Pinpoint the cell where the given text exists, returning its (x, y) midpoint coordinate. 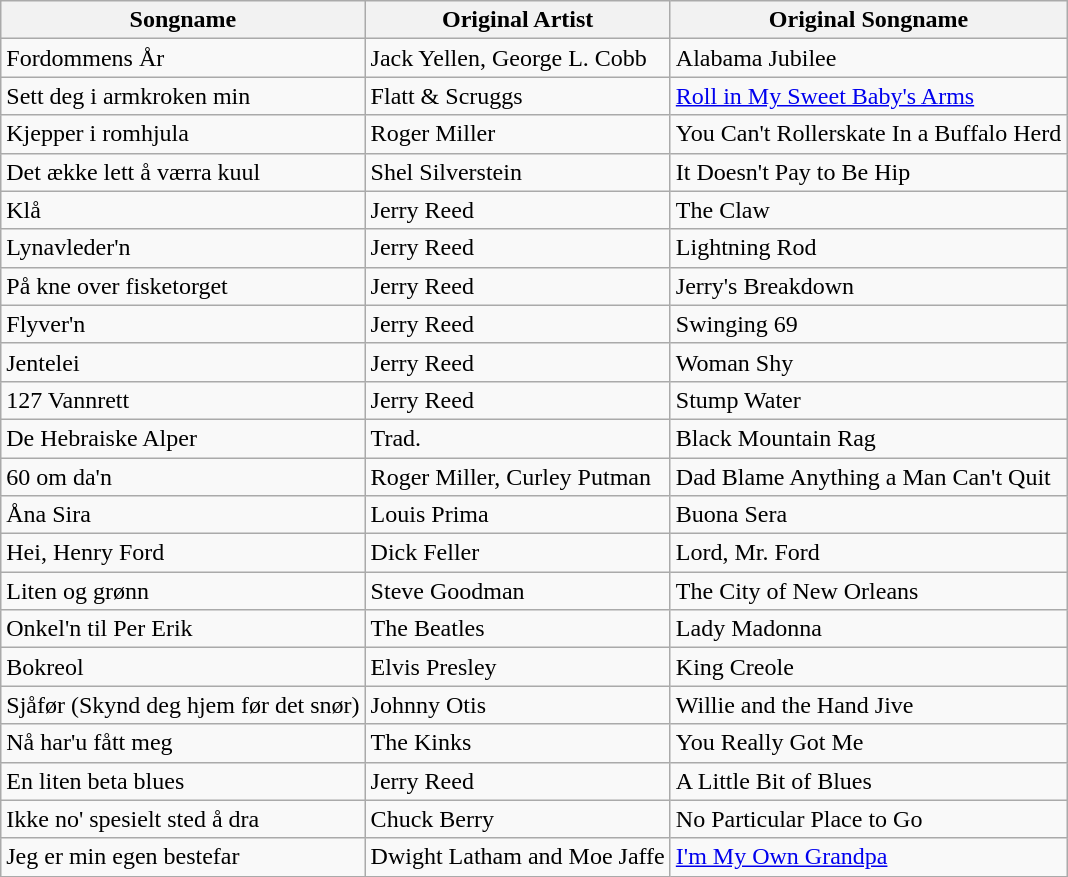
King Creole (868, 667)
Lightning Rod (868, 248)
Roll in My Sweet Baby's Arms (868, 96)
Jentelei (183, 362)
Johnny Otis (518, 705)
Fordommens År (183, 58)
The Claw (868, 210)
Bokreol (183, 667)
Sjåfør (Skynd deg hjem før det snør) (183, 705)
Nå har'u fått meg (183, 743)
Roger Miller (518, 134)
You Can't Rollerskate In a Buffalo Herd (868, 134)
Elvis Presley (518, 667)
127 Vannrett (183, 400)
Ikke no' spesielt sted å dra (183, 819)
The Beatles (518, 629)
Jerry's Breakdown (868, 286)
Original Artist (518, 20)
Dwight Latham and Moe Jaffe (518, 857)
Songname (183, 20)
Stump Water (868, 400)
You Really Got Me (868, 743)
Roger Miller, Curley Putman (518, 477)
Shel Silverstein (518, 172)
En liten beta blues (183, 781)
The Kinks (518, 743)
Chuck Berry (518, 819)
Flatt & Scruggs (518, 96)
Hei, Henry Ford (183, 553)
Jeg er min egen bestefar (183, 857)
Liten og grønn (183, 591)
Dad Blame Anything a Man Can't Quit (868, 477)
Willie and the Hand Jive (868, 705)
Swinging 69 (868, 324)
Dick Feller (518, 553)
Black Mountain Rag (868, 438)
Åna Sira (183, 515)
Onkel'n til Per Erik (183, 629)
De Hebraiske Alper (183, 438)
Flyver'n (183, 324)
Steve Goodman (518, 591)
Jack Yellen, George L. Cobb (518, 58)
Sett deg i armkroken min (183, 96)
I'm My Own Grandpa (868, 857)
60 om da'n (183, 477)
Lord, Mr. Ford (868, 553)
Kjepper i romhjula (183, 134)
Woman Shy (868, 362)
På kne over fisketorget (183, 286)
Louis Prima (518, 515)
It Doesn't Pay to Be Hip (868, 172)
Lynavleder'n (183, 248)
Trad. (518, 438)
Alabama Jubilee (868, 58)
No Particular Place to Go (868, 819)
A Little Bit of Blues (868, 781)
The City of New Orleans (868, 591)
Lady Madonna (868, 629)
Klå (183, 210)
Det ække lett å værra kuul (183, 172)
Buona Sera (868, 515)
Original Songname (868, 20)
